Scan for the cell matching the given text and deliver its [x, y] coordinate at center. 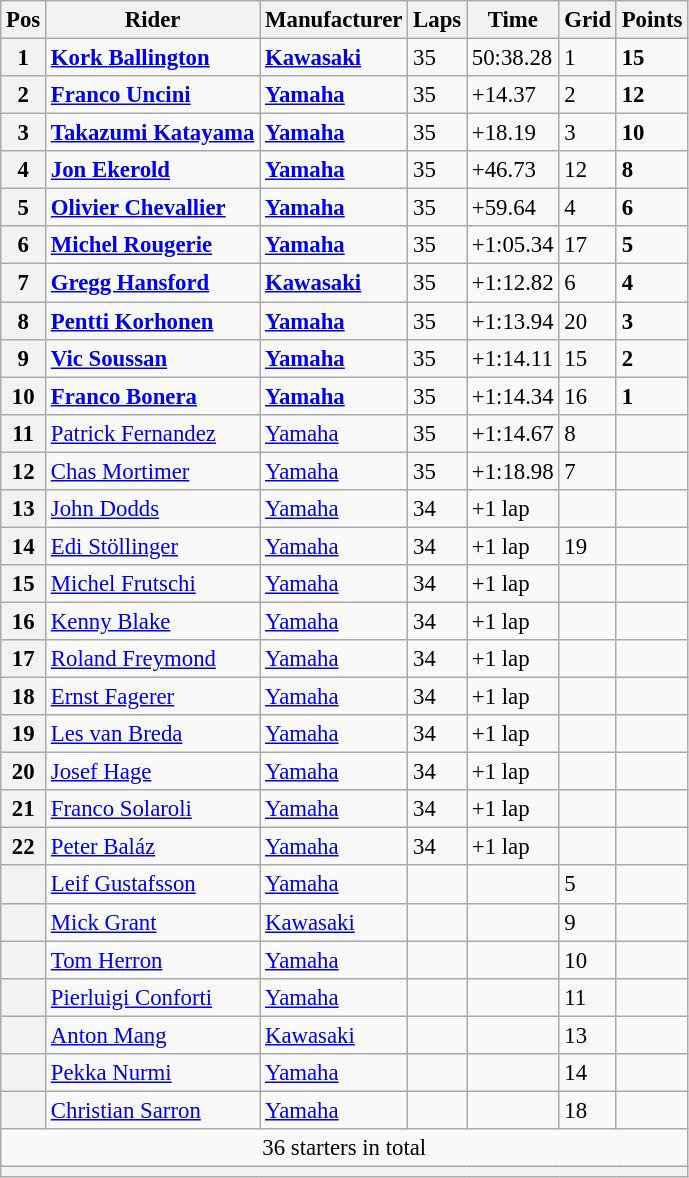
Ernst Fagerer [153, 697]
Patrick Fernandez [153, 433]
22 [24, 847]
Olivier Chevallier [153, 208]
+59.64 [513, 208]
+1:12.82 [513, 283]
+46.73 [513, 170]
Franco Solaroli [153, 809]
Tom Herron [153, 960]
Takazumi Katayama [153, 133]
Vic Soussan [153, 358]
Roland Freymond [153, 659]
Jon Ekerold [153, 170]
Leif Gustafsson [153, 885]
+14.37 [513, 95]
Chas Mortimer [153, 471]
Time [513, 20]
+18.19 [513, 133]
Anton Mang [153, 1035]
Michel Frutschi [153, 584]
50:38.28 [513, 58]
Franco Uncini [153, 95]
Josef Hage [153, 772]
Pekka Nurmi [153, 1073]
Laps [438, 20]
Grid [588, 20]
Franco Bonera [153, 396]
Pierluigi Conforti [153, 997]
+1:14.34 [513, 396]
Mick Grant [153, 922]
Rider [153, 20]
Kenny Blake [153, 621]
+1:18.98 [513, 471]
Manufacturer [334, 20]
John Dodds [153, 509]
Gregg Hansford [153, 283]
Michel Rougerie [153, 245]
21 [24, 809]
Peter Baláz [153, 847]
Edi Stöllinger [153, 546]
Christian Sarron [153, 1110]
+1:05.34 [513, 245]
Les van Breda [153, 734]
Kork Ballington [153, 58]
Points [652, 20]
+1:13.94 [513, 321]
Pentti Korhonen [153, 321]
+1:14.11 [513, 358]
Pos [24, 20]
+1:14.67 [513, 433]
36 starters in total [344, 1148]
